Find where the given text appears and provide that cell's center as (X, Y) coordinate. 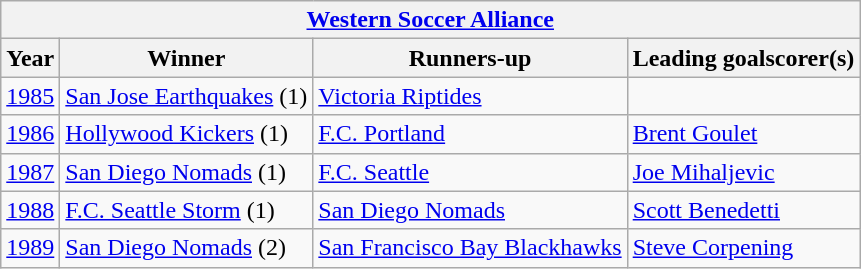
Hollywood Kickers (1) (186, 134)
1986 (30, 134)
Winner (186, 58)
Steve Corpening (744, 248)
F.C. Seattle (470, 172)
Year (30, 58)
San Diego Nomads (1) (186, 172)
Brent Goulet (744, 134)
Victoria Riptides (470, 96)
Scott Benedetti (744, 210)
F.C. Seattle Storm (1) (186, 210)
San Jose Earthquakes (1) (186, 96)
1989 (30, 248)
1988 (30, 210)
1987 (30, 172)
Western Soccer Alliance (430, 20)
F.C. Portland (470, 134)
Runners-up (470, 58)
Joe Mihaljevic (744, 172)
San Diego Nomads (2) (186, 248)
Leading goalscorer(s) (744, 58)
1985 (30, 96)
San Francisco Bay Blackhawks (470, 248)
San Diego Nomads (470, 210)
